Search for the cell housing the specified text and yield its [X, Y] center coordinate. 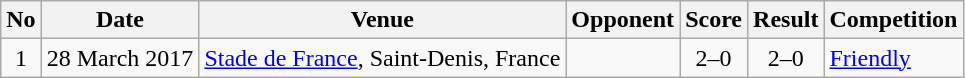
Stade de France, Saint-Denis, France [382, 58]
1 [21, 58]
Venue [382, 20]
Competition [894, 20]
Score [714, 20]
Friendly [894, 58]
Result [786, 20]
No [21, 20]
Date [120, 20]
28 March 2017 [120, 58]
Opponent [623, 20]
